Determine the [X, Y] coordinate at the center of the cell enclosing the given text.  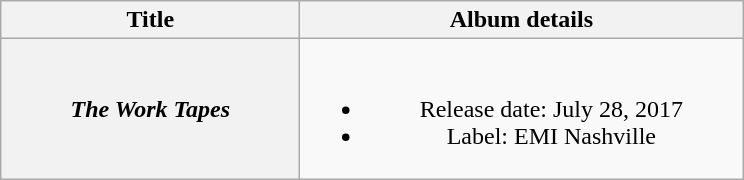
Release date: July 28, 2017Label: EMI Nashville [522, 109]
Title [150, 20]
Album details [522, 20]
The Work Tapes [150, 109]
